Identify which cell holds the provided text, then report its [x, y] central coordinate. 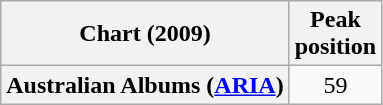
Chart (2009) [145, 34]
59 [335, 85]
Australian Albums (ARIA) [145, 85]
Peakposition [335, 34]
